From the cell containing the given text, extract its center point as [X, Y] coordinate. 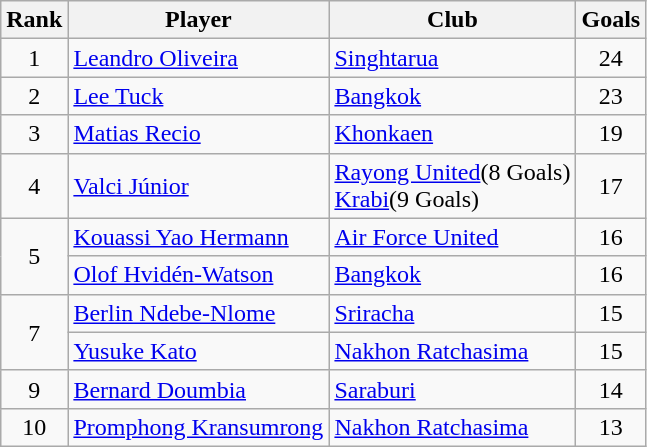
7 [34, 332]
4 [34, 186]
2 [34, 96]
Player [198, 20]
23 [611, 96]
19 [611, 134]
Singhtarua [452, 58]
10 [34, 427]
Kouassi Yao Hermann [198, 237]
24 [611, 58]
14 [611, 389]
Olof Hvidén-Watson [198, 275]
Leandro Oliveira [198, 58]
Rayong United(8 Goals)Krabi(9 Goals) [452, 186]
Club [452, 20]
Rank [34, 20]
1 [34, 58]
3 [34, 134]
Lee Tuck [198, 96]
Goals [611, 20]
Sriracha [452, 313]
17 [611, 186]
Bernard Doumbia [198, 389]
9 [34, 389]
Berlin Ndebe-Nlome [198, 313]
Matias Recio [198, 134]
Air Force United [452, 237]
Khonkaen [452, 134]
13 [611, 427]
Yusuke Kato [198, 351]
Saraburi [452, 389]
Promphong Kransumrong [198, 427]
Valci Júnior [198, 186]
5 [34, 256]
